Scan for the cell matching the given text and deliver its [x, y] coordinate at center. 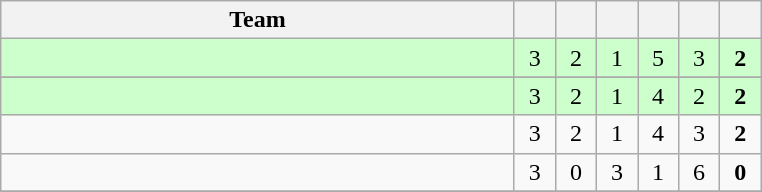
6 [700, 172]
5 [658, 58]
Team [258, 20]
